Provide the [x, y] coordinate of the cell's center where the given text is located.  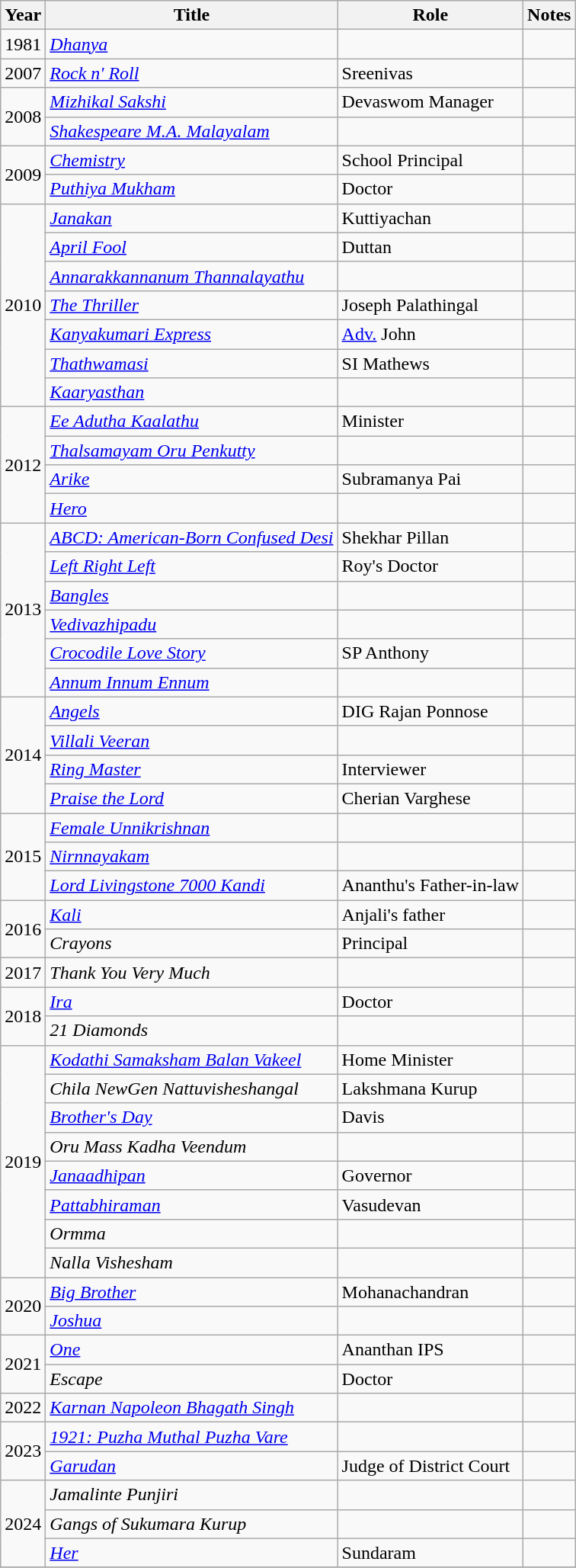
Adv. John [430, 334]
1981 [23, 44]
Nirnnayakam [192, 857]
Mohanachandran [430, 1292]
Devaswom Manager [430, 102]
Left Right Left [192, 566]
Vedivazhipadu [192, 624]
2012 [23, 465]
2009 [23, 175]
Joshua [192, 1321]
Praise the Lord [192, 798]
Chila NewGen Nattuvisheshangal [192, 1089]
Cherian Varghese [430, 798]
2024 [23, 1524]
Notes [549, 15]
Ormma [192, 1233]
Davis [430, 1117]
2017 [23, 973]
Bangles [192, 595]
Rock n' Roll [192, 73]
Subramanya Pai [430, 479]
Annarakkannanum Thannalayathu [192, 276]
2020 [23, 1307]
2013 [23, 610]
2018 [23, 1016]
2014 [23, 755]
The Thriller [192, 305]
Joseph Palathingal [430, 305]
Thalsamayam Oru Penkutty [192, 451]
April Fool [192, 247]
Anjali's father [430, 915]
Crocodile Love Story [192, 653]
Lakshmana Kurup [430, 1089]
Gangs of Sukumara Kurup [192, 1524]
Garudan [192, 1466]
1921: Puzha Muthal Puzha Vare [192, 1437]
Angels [192, 711]
Roy's Doctor [430, 566]
Pattabhiraman [192, 1204]
Janakan [192, 218]
Vasudevan [430, 1204]
Jamalinte Punjiri [192, 1495]
Ananthu's Father-in-law [430, 886]
Puthiya Mukham [192, 189]
Home Minister [430, 1060]
Shakespeare M.A. Malayalam [192, 131]
Sundaram [430, 1553]
DIG Rajan Ponnose [430, 711]
2023 [23, 1451]
2008 [23, 117]
2019 [23, 1161]
Kanyakumari Express [192, 334]
Shekhar Pillan [430, 537]
Escape [192, 1379]
Janaadhipan [192, 1175]
Sreenivas [430, 73]
Brother's Day [192, 1117]
2007 [23, 73]
Crayons [192, 944]
School Principal [430, 160]
2016 [23, 929]
Principal [430, 944]
Kuttiyachan [430, 218]
Female Unnikrishnan [192, 827]
One [192, 1350]
Mizhikal Sakshi [192, 102]
21 Diamonds [192, 1031]
Oru Mass Kadha Veendum [192, 1146]
Her [192, 1553]
ABCD: American-Born Confused Desi [192, 537]
Dhanya [192, 44]
Kodathi Samaksham Balan Vakeel [192, 1060]
Thathwamasi [192, 364]
2015 [23, 856]
Lord Livingstone 7000 Kandi [192, 886]
SI Mathews [430, 364]
Ananthan IPS [430, 1350]
Governor [430, 1175]
Interviewer [430, 769]
Ira [192, 1002]
Title [192, 15]
Annum Innum Ennum [192, 682]
Chemistry [192, 160]
Ring Master [192, 769]
Duttan [430, 247]
Karnan Napoleon Bhagath Singh [192, 1408]
Judge of District Court [430, 1466]
Nalla Vishesham [192, 1262]
Arike [192, 479]
Big Brother [192, 1292]
2022 [23, 1408]
Ee Adutha Kaalathu [192, 422]
Villali Veeran [192, 740]
Kali [192, 915]
SP Anthony [430, 653]
2010 [23, 305]
Hero [192, 508]
Year [23, 15]
Role [430, 15]
2021 [23, 1364]
Minister [430, 422]
Thank You Very Much [192, 973]
Kaaryasthan [192, 393]
